Output the [x, y] coordinate of the center of the cell containing the given text.  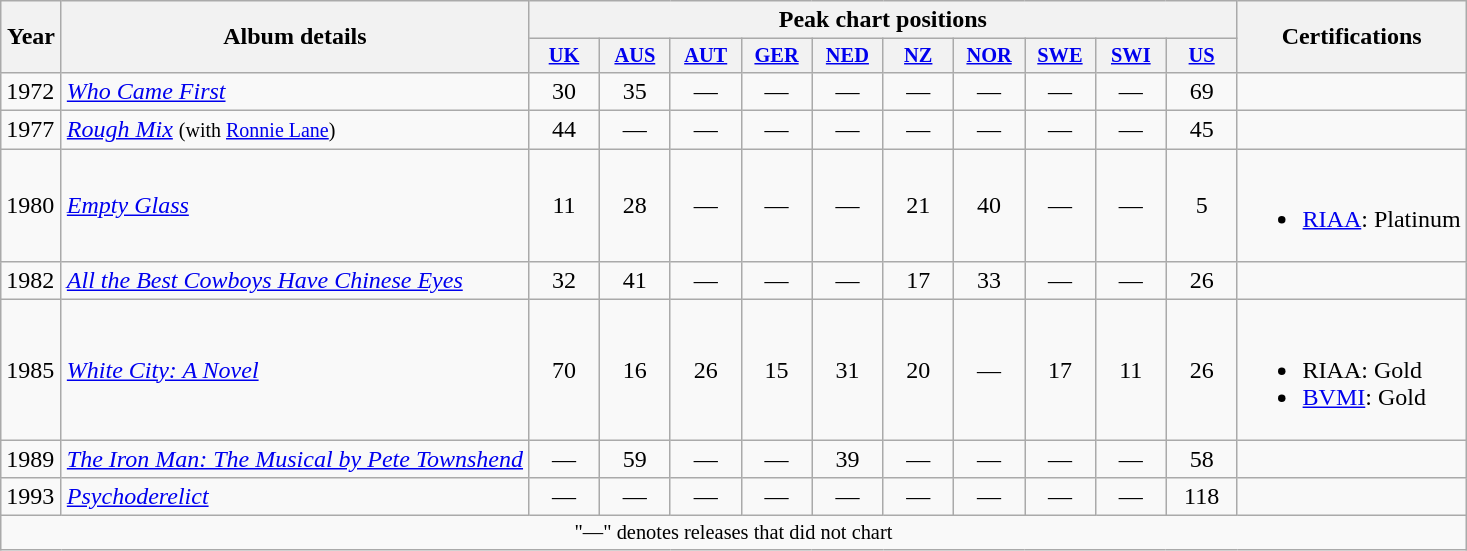
NED [848, 56]
32 [564, 281]
1985 [32, 370]
RIAA: Platinum [1352, 206]
31 [848, 370]
28 [634, 206]
70 [564, 370]
Psychoderelict [294, 497]
All the Best Cowboys Have Chinese Eyes [294, 281]
45 [1202, 130]
SWI [1130, 56]
SWE [1060, 56]
5 [1202, 206]
69 [1202, 91]
58 [1202, 459]
GER [776, 56]
16 [634, 370]
RIAA: GoldBVMI: Gold [1352, 370]
1977 [32, 130]
US [1202, 56]
118 [1202, 497]
1989 [32, 459]
35 [634, 91]
Who Came First [294, 91]
NOR [990, 56]
AUS [634, 56]
59 [634, 459]
Certifications [1352, 37]
44 [564, 130]
1972 [32, 91]
15 [776, 370]
1993 [32, 497]
21 [918, 206]
30 [564, 91]
1980 [32, 206]
The Iron Man: The Musical by Pete Townshend [294, 459]
"—" denotes releases that did not chart [734, 533]
AUT [706, 56]
White City: A Novel [294, 370]
Rough Mix (with Ronnie Lane) [294, 130]
20 [918, 370]
UK [564, 56]
NZ [918, 56]
Year [32, 37]
Album details [294, 37]
Empty Glass [294, 206]
41 [634, 281]
1982 [32, 281]
33 [990, 281]
Peak chart positions [884, 20]
40 [990, 206]
39 [848, 459]
